Identify which cell holds the provided text, then report its [x, y] central coordinate. 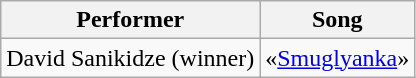
«Smuglyanka» [338, 58]
Performer [130, 20]
Song [338, 20]
David Sanikidze (winner) [130, 58]
